Return the [x, y] coordinate for the center point of the cell that contains the specified text.  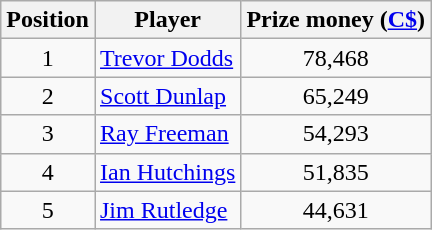
44,631 [336, 210]
Trevor Dodds [167, 58]
2 [48, 96]
Position [48, 20]
Jim Rutledge [167, 210]
78,468 [336, 58]
4 [48, 172]
Scott Dunlap [167, 96]
Prize money (C$) [336, 20]
51,835 [336, 172]
1 [48, 58]
54,293 [336, 134]
5 [48, 210]
Ian Hutchings [167, 172]
Ray Freeman [167, 134]
3 [48, 134]
Player [167, 20]
65,249 [336, 96]
